Return (X, Y) of the center of cell containing provided text 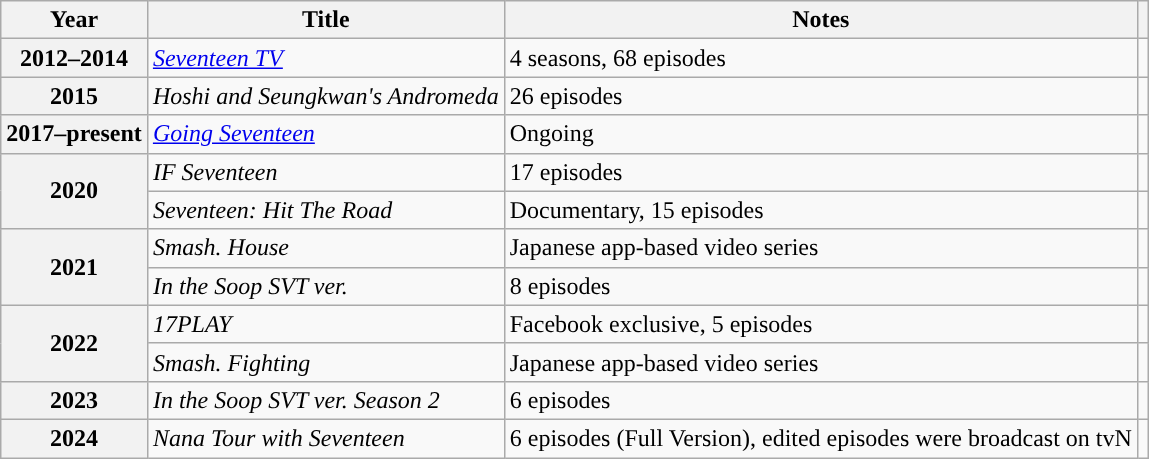
IF Seventeen (326, 172)
Hoshi and Seungkwan's Andromeda (326, 96)
2021 (74, 267)
2023 (74, 400)
6 episodes (820, 400)
Nana Tour with Seventeen (326, 438)
17 episodes (820, 172)
2020 (74, 191)
Smash. House (326, 248)
Ongoing (820, 134)
2022 (74, 343)
26 episodes (820, 96)
Title (326, 20)
2012–2014 (74, 58)
Facebook exclusive, 5 episodes (820, 324)
Going Seventeen (326, 134)
In the Soop SVT ver. Season 2 (326, 400)
Documentary, 15 episodes (820, 210)
8 episodes (820, 286)
Smash. Fighting (326, 362)
In the Soop SVT ver. (326, 286)
4 seasons, 68 episodes (820, 58)
Seventeen TV (326, 58)
17PLAY (326, 324)
Year (74, 20)
2024 (74, 438)
6 episodes (Full Version), edited episodes were broadcast on tvN (820, 438)
Notes (820, 20)
2015 (74, 96)
Seventeen: Hit The Road (326, 210)
2017–present (74, 134)
